Provide the (X, Y) coordinate of the cell's center where the given text is located.  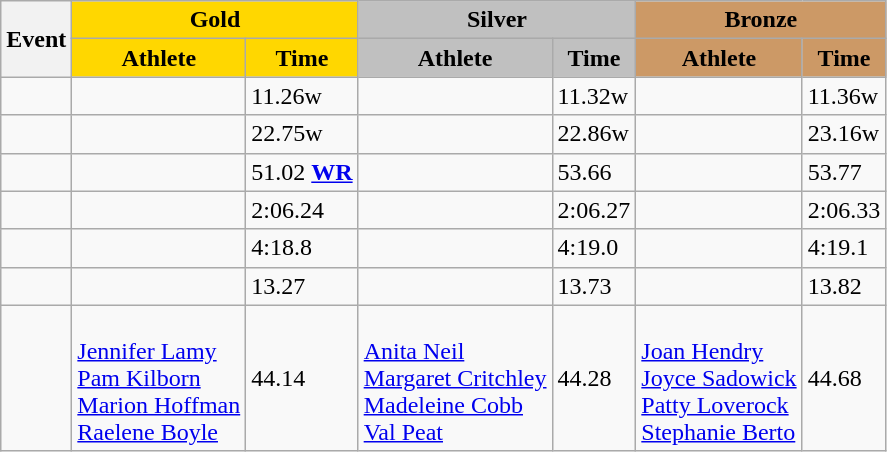
Joan HendryJoyce SadowickPatty LoverockStephanie Berto (719, 378)
2:06.24 (302, 210)
2:06.33 (844, 210)
4:19.0 (594, 248)
23.16w (844, 134)
22.75w (302, 134)
13.73 (594, 286)
Event (36, 39)
Jennifer LamyPam KilbornMarion HoffmanRaelene Boyle (159, 378)
13.27 (302, 286)
11.36w (844, 96)
44.14 (302, 378)
22.86w (594, 134)
11.26w (302, 96)
53.77 (844, 172)
4:18.8 (302, 248)
11.32w (594, 96)
Bronze (761, 20)
4:19.1 (844, 248)
13.82 (844, 286)
44.28 (594, 378)
53.66 (594, 172)
51.02 WR (302, 172)
2:06.27 (594, 210)
Anita NeilMargaret CritchleyMadeleine CobbVal Peat (455, 378)
Silver (497, 20)
Gold (215, 20)
44.68 (844, 378)
